Return the [X, Y] coordinate for the center point of the cell that contains the specified text.  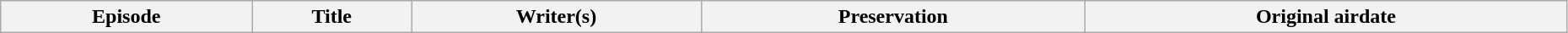
Episode [127, 17]
Title [332, 17]
Original airdate [1326, 17]
Writer(s) [557, 17]
Preservation [892, 17]
